Scan for the cell matching the given text and deliver its [X, Y] coordinate at center. 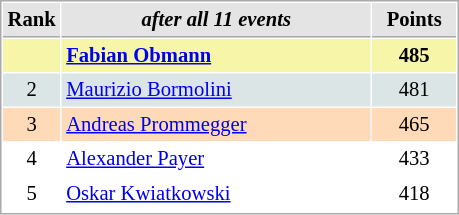
Rank [32, 20]
after all 11 events [216, 20]
4 [32, 158]
433 [414, 158]
Fabian Obmann [216, 56]
Points [414, 20]
2 [32, 90]
Oskar Kwiatkowski [216, 194]
Maurizio Bormolini [216, 90]
3 [32, 124]
418 [414, 194]
Alexander Payer [216, 158]
Andreas Prommegger [216, 124]
481 [414, 90]
485 [414, 56]
465 [414, 124]
5 [32, 194]
